Scan for the cell matching the given text and deliver its (x, y) coordinate at center. 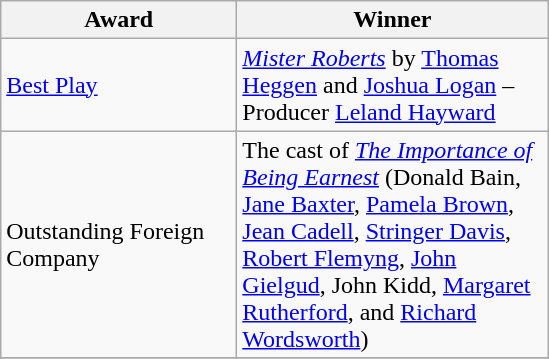
Best Play (119, 85)
Outstanding Foreign Company (119, 244)
Winner (392, 20)
Award (119, 20)
Mister Roberts by Thomas Heggen and Joshua Logan – Producer Leland Hayward (392, 85)
